Locate the cell with the specified text and output its (X, Y) center coordinate. 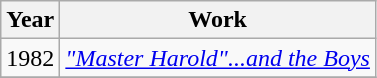
Year (30, 20)
1982 (30, 58)
Work (218, 20)
"Master Harold"...and the Boys (218, 58)
